Capture the cell that displays the provided text and extract its (x, y) central coordinate. 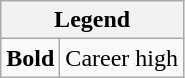
Legend (92, 20)
Career high (122, 58)
Bold (30, 58)
